Find where the given text appears and provide that cell's center as [X, Y] coordinate. 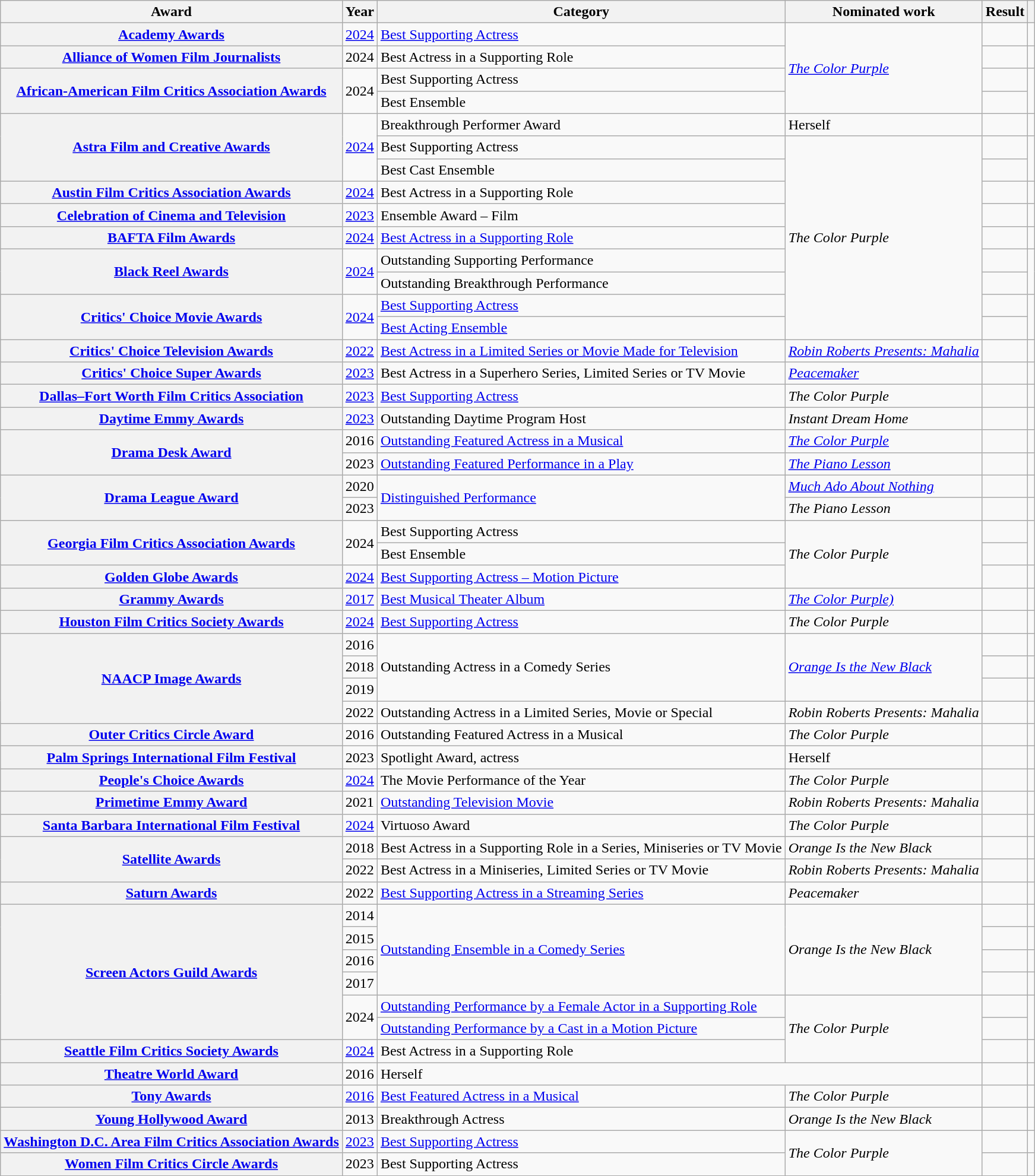
Primetime Emmy Award [172, 803]
Palm Springs International Film Festival [172, 757]
Outstanding Daytime Program Host [581, 419]
Seattle Film Critics Society Awards [172, 1051]
Much Ado About Nothing [884, 486]
Outstanding Actress in a Comedy Series [581, 667]
Spotlight Award, actress [581, 757]
Tony Awards [172, 1096]
The Movie Performance of the Year [581, 780]
Georgia Film Critics Association Awards [172, 543]
Outer Critics Circle Award [172, 735]
Young Hollywood Award [172, 1119]
Outstanding Actress in a Limited Series, Movie or Special [581, 712]
Best Cast Ensemble [581, 170]
Ensemble Award – Film [581, 215]
Women Film Critics Circle Awards [172, 1164]
Best Actress in a Supporting Role in a Series, Miniseries or TV Movie [581, 848]
Result [1005, 12]
Breakthrough Actress [581, 1119]
The Color Purple) [884, 599]
Category [581, 12]
Outstanding Performance by a Female Actor in a Supporting Role [581, 1006]
2020 [360, 486]
Nominated work [884, 12]
2019 [360, 690]
Daytime Emmy Awards [172, 419]
Alliance of Women Film Journalists [172, 57]
Outstanding Breakthrough Performance [581, 283]
Best Actress in a Limited Series or Movie Made for Television [581, 351]
People's Choice Awards [172, 780]
Critics' Choice Movie Awards [172, 317]
Virtuoso Award [581, 825]
2014 [360, 915]
Dallas–Fort Worth Film Critics Association [172, 396]
Outstanding Ensemble in a Comedy Series [581, 949]
Drama Desk Award [172, 452]
Astra Film and Creative Awards [172, 147]
Best Actress in a Miniseries, Limited Series or TV Movie [581, 870]
Year [360, 12]
2013 [360, 1119]
Outstanding Supporting Performance [581, 260]
Satellite Awards [172, 859]
Black Reel Awards [172, 271]
2021 [360, 803]
Santa Barbara International Film Festival [172, 825]
Drama League Award [172, 497]
Celebration of Cinema and Television [172, 215]
Houston Film Critics Society Awards [172, 622]
Best Acting Ensemble [581, 328]
2015 [360, 938]
Theatre World Award [172, 1074]
Best Actress in a Superhero Series, Limited Series or TV Movie [581, 373]
Outstanding Performance by a Cast in a Motion Picture [581, 1029]
Breakthrough Performer Award [581, 125]
Screen Actors Guild Awards [172, 972]
Outstanding Television Movie [581, 803]
Best Supporting Actress in a Streaming Series [581, 893]
Critics' Choice Television Awards [172, 351]
African-American Film Critics Association Awards [172, 91]
Best Musical Theater Album [581, 599]
Saturn Awards [172, 893]
BAFTA Film Awards [172, 237]
Distinguished Performance [581, 497]
Washington D.C. Area Film Critics Association Awards [172, 1142]
Golden Globe Awards [172, 576]
Grammy Awards [172, 599]
Academy Awards [172, 34]
Austin Film Critics Association Awards [172, 192]
Instant Dream Home [884, 419]
Outstanding Featured Performance in a Play [581, 464]
Best Supporting Actress – Motion Picture [581, 576]
Best Featured Actress in a Musical [581, 1096]
NAACP Image Awards [172, 678]
Critics' Choice Super Awards [172, 373]
Award [172, 12]
